Extract the [X, Y] coordinate from the center of the cell holding the provided text.  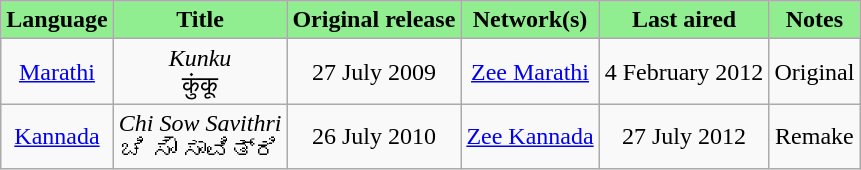
Original [814, 72]
Zee Kannada [530, 136]
Last aired [684, 20]
4 February 2012 [684, 72]
Language [57, 20]
Kannada [57, 136]
Remake [814, 136]
Kunku कुंकू [200, 72]
Zee Marathi [530, 72]
Original release [374, 20]
Network(s) [530, 20]
27 July 2012 [684, 136]
27 July 2009 [374, 72]
Title [200, 20]
Chi Sow Savithri ಚಿ ಸೌ ಸಾವಿತ್ರಿ [200, 136]
26 July 2010 [374, 136]
Notes [814, 20]
Marathi [57, 72]
